Find where the given text appears and provide that cell's center as [x, y] coordinate. 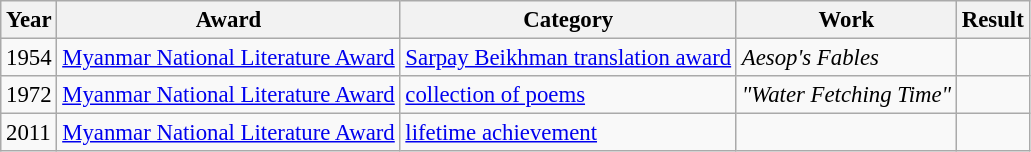
1972 [29, 95]
Year [29, 20]
Category [568, 20]
Award [228, 20]
2011 [29, 133]
Aesop's Fables [846, 58]
1954 [29, 58]
"Water Fetching Time" [846, 95]
Sarpay Beikhman translation award [568, 58]
lifetime achievement [568, 133]
Work [846, 20]
collection of poems [568, 95]
Result [992, 20]
